Return (x, y) of the center of cell containing provided text 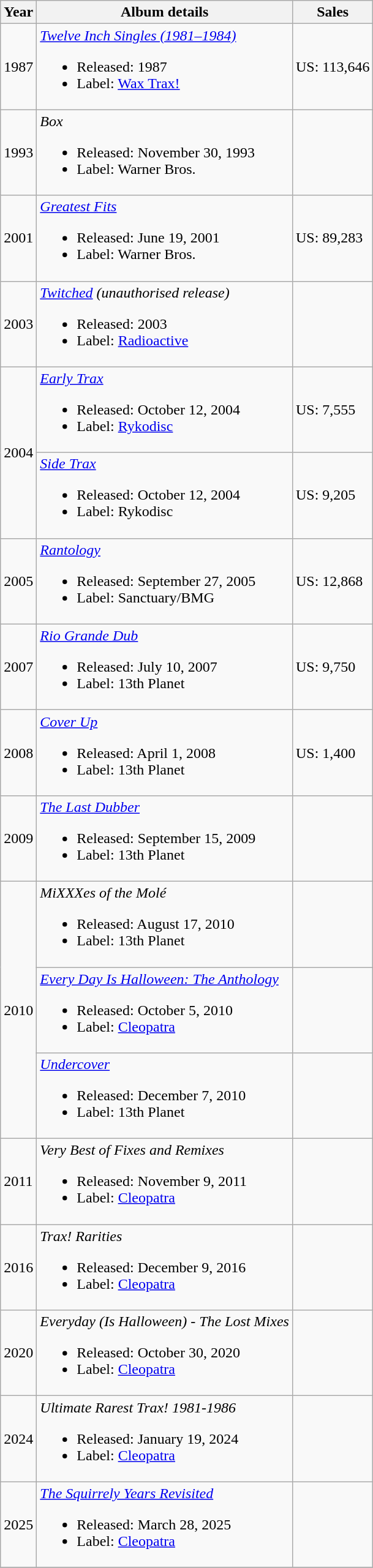
1993 (18, 152)
US: 113,646 (333, 67)
2010 (18, 1010)
2003 (18, 324)
Ultimate Rarest Trax! 1981-1986Released: January 19, 2024Label: Cleopatra (165, 1439)
Cover UpReleased: April 1, 2008Label: 13th Planet (165, 752)
2020 (18, 1353)
2004 (18, 452)
Side TraxReleased: October 12, 2004Label: Rykodisc (165, 495)
Sales (333, 12)
US: 9,205 (333, 495)
2007 (18, 667)
Twitched (unauthorised release)Released: 2003Label: Radioactive (165, 324)
2008 (18, 752)
Very Best of Fixes and RemixesReleased: November 9, 2011Label: Cleopatra (165, 1182)
Greatest FitsReleased: June 19, 2001Label: Warner Bros. (165, 238)
Everyday (Is Halloween) - The Lost MixesReleased: October 30, 2020Label: Cleopatra (165, 1353)
RantologyReleased: September 27, 2005Label: Sanctuary/BMG (165, 581)
The Last DubberReleased: September 15, 2009Label: 13th Planet (165, 838)
1987 (18, 67)
2009 (18, 838)
US: 9,750 (333, 667)
2024 (18, 1439)
Early TraxReleased: October 12, 2004Label: Rykodisc (165, 410)
US: 1,400 (333, 752)
The Squirrely Years RevisitedReleased: March 28, 2025Label: Cleopatra (165, 1525)
2025 (18, 1525)
US: 89,283 (333, 238)
Rio Grande DubReleased: July 10, 2007Label: 13th Planet (165, 667)
2005 (18, 581)
Year (18, 12)
2001 (18, 238)
2016 (18, 1267)
Every Day Is Halloween: The AnthologyReleased: October 5, 2010Label: Cleopatra (165, 1010)
MiXXXes of the MoléReleased: August 17, 2010Label: 13th Planet (165, 924)
US: 12,868 (333, 581)
Trax! RaritiesReleased: December 9, 2016Label: Cleopatra (165, 1267)
UndercoverReleased: December 7, 2010Label: 13th Planet (165, 1096)
BoxReleased: November 30, 1993Label: Warner Bros. (165, 152)
US: 7,555 (333, 410)
Album details (165, 12)
Twelve Inch Singles (1981–1984)Released: 1987Label: Wax Trax! (165, 67)
2011 (18, 1182)
